Find where the given text appears and provide that cell's center as [x, y] coordinate. 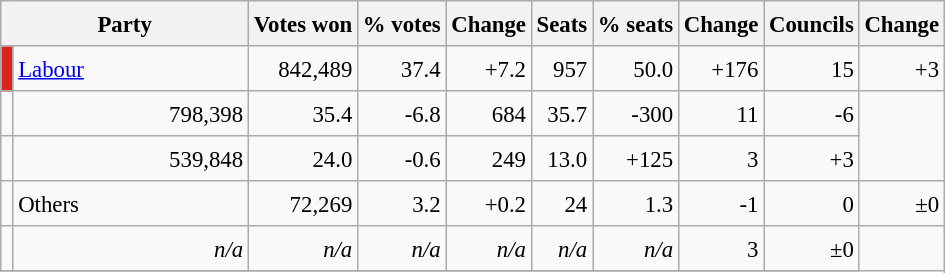
-1 [720, 204]
% seats [635, 24]
957 [562, 68]
% votes [402, 24]
35.7 [562, 114]
1.3 [635, 204]
Councils [812, 24]
3.2 [402, 204]
+7.2 [488, 68]
50.0 [635, 68]
-0.6 [402, 158]
24 [562, 204]
13.0 [562, 158]
-6 [812, 114]
11 [720, 114]
Party [125, 24]
-300 [635, 114]
Votes won [302, 24]
249 [488, 158]
842,489 [302, 68]
+125 [635, 158]
+0.2 [488, 204]
Seats [562, 24]
Labour [131, 68]
72,269 [302, 204]
24.0 [302, 158]
Others [131, 204]
15 [812, 68]
798,398 [131, 114]
-6.8 [402, 114]
37.4 [402, 68]
0 [812, 204]
35.4 [302, 114]
+176 [720, 68]
539,848 [131, 158]
684 [488, 114]
